Return the [X, Y] coordinate for the center point of the cell that contains the specified text.  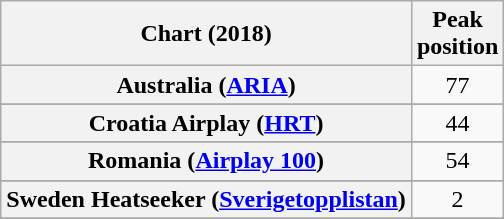
44 [457, 123]
Peakposition [457, 34]
Romania (Airplay 100) [206, 161]
Chart (2018) [206, 34]
Australia (ARIA) [206, 85]
77 [457, 85]
Sweden Heatseeker (Sverigetopplistan) [206, 199]
54 [457, 161]
2 [457, 199]
Croatia Airplay (HRT) [206, 123]
